Extract the [X, Y] coordinate from the center of the cell holding the provided text.  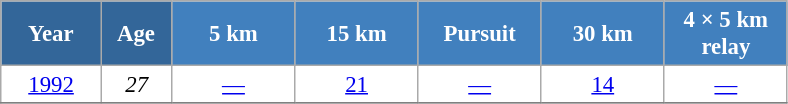
5 km [234, 34]
21 [356, 85]
Year [52, 34]
1992 [52, 85]
4 × 5 km relay [726, 34]
30 km [602, 34]
14 [602, 85]
Age [136, 34]
15 km [356, 34]
27 [136, 85]
Pursuit [480, 34]
